Scan for the cell matching the given text and deliver its (x, y) coordinate at center. 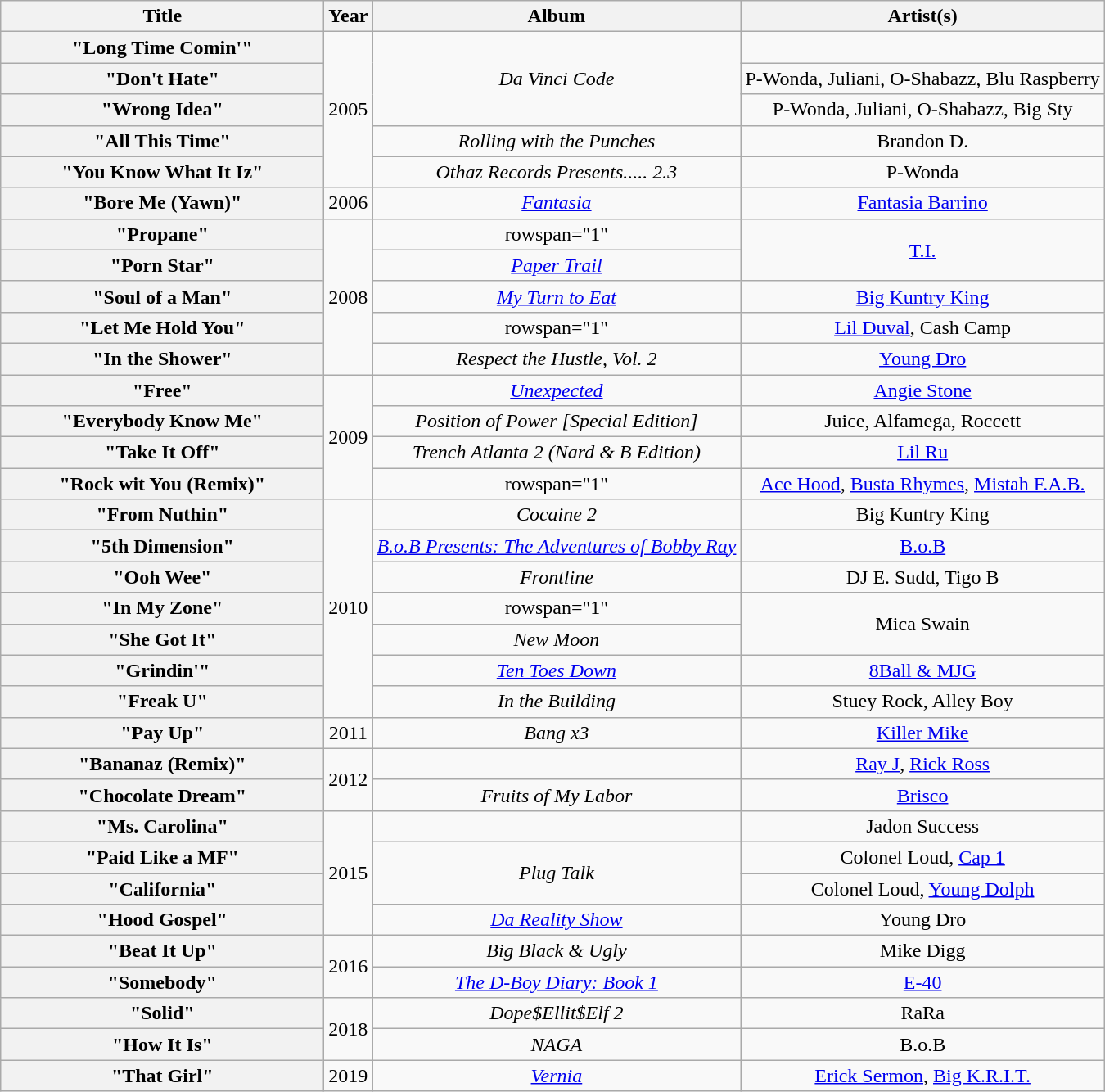
"Wrong Idea" (162, 110)
"Porn Star" (162, 265)
"Chocolate Dream" (162, 795)
"You Know What It Iz" (162, 172)
T.I. (922, 250)
DJ E. Sudd, Tigo B (922, 577)
Da Reality Show (557, 920)
My Turn to Eat (557, 296)
Cocaine 2 (557, 515)
NAGA (557, 1045)
Colonel Loud, Young Dolph (922, 888)
Fruits of My Labor (557, 795)
Stuey Rock, Alley Boy (922, 702)
2012 (349, 779)
Mica Swain (922, 624)
"In My Zone" (162, 608)
Title (162, 16)
"Everybody Know Me" (162, 422)
Trench Atlanta 2 (Nard & B Edition) (557, 453)
Big Black & Ugly (557, 951)
Lil Ru (922, 453)
2011 (349, 733)
"All This Time" (162, 141)
"How It Is" (162, 1045)
"Paid Like a MF" (162, 857)
Erick Sermon, Big K.R.I.T. (922, 1076)
Paper Trail (557, 265)
"California" (162, 888)
2005 (349, 110)
Ten Toes Down (557, 670)
The D-Boy Diary: Book 1 (557, 982)
"Somebody" (162, 982)
"Propane" (162, 234)
Year (349, 16)
2015 (349, 873)
"Ooh Wee" (162, 577)
E-40 (922, 982)
Mike Digg (922, 951)
Bang x3 (557, 733)
"Rock wit You (Remix)" (162, 484)
2019 (349, 1076)
Dope$Ellit$Elf 2 (557, 1013)
"Don't Hate" (162, 79)
"Solid" (162, 1013)
"Free" (162, 390)
"Pay Up" (162, 733)
"Bananaz (Remix)" (162, 764)
"In the Shower" (162, 359)
RaRa (922, 1013)
"Bore Me (Yawn)" (162, 203)
2008 (349, 296)
"Take It Off" (162, 453)
P-Wonda (922, 172)
8Ball & MJG (922, 670)
2016 (349, 967)
"That Girl" (162, 1076)
2010 (349, 608)
"Let Me Hold You" (162, 327)
Plug Talk (557, 873)
Fantasia (557, 203)
Rolling with the Punches (557, 141)
Album (557, 16)
Angie Stone (922, 390)
Lil Duval, Cash Camp (922, 327)
"From Nuthin" (162, 515)
B.o.B Presents: The Adventures of Bobby Ray (557, 546)
P-Wonda, Juliani, O-Shabazz, Blu Raspberry (922, 79)
"Beat It Up" (162, 951)
Frontline (557, 577)
Colonel Loud, Cap 1 (922, 857)
Da Vinci Code (557, 79)
"She Got It" (162, 639)
2006 (349, 203)
Jadon Success (922, 826)
"5th Dimension" (162, 546)
Artist(s) (922, 16)
"Hood Gospel" (162, 920)
Brisco (922, 795)
In the Building (557, 702)
"Long Time Comin'" (162, 47)
"Soul of a Man" (162, 296)
New Moon (557, 639)
Fantasia Barrino (922, 203)
Respect the Hustle, Vol. 2 (557, 359)
Ace Hood, Busta Rhymes, Mistah F.A.B. (922, 484)
2009 (349, 437)
Vernia (557, 1076)
"Grindin'" (162, 670)
"Ms. Carolina" (162, 826)
Unexpected (557, 390)
Othaz Records Presents..... 2.3 (557, 172)
Brandon D. (922, 141)
Position of Power [Special Edition] (557, 422)
2018 (349, 1029)
"Freak U" (162, 702)
Juice, Alfamega, Roccett (922, 422)
P-Wonda, Juliani, O-Shabazz, Big Sty (922, 110)
Killer Mike (922, 733)
Ray J, Rick Ross (922, 764)
